Return the (x, y) coordinate for the center point of the cell that contains the specified text.  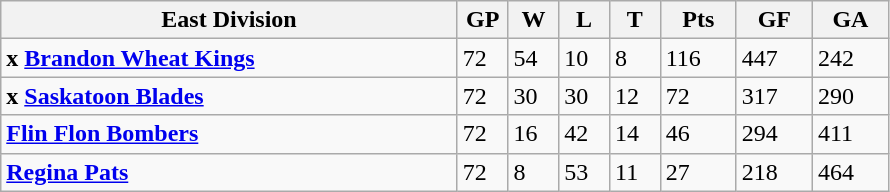
x Saskatoon Blades (230, 96)
W (534, 20)
53 (584, 172)
16 (534, 134)
10 (584, 58)
42 (584, 134)
GF (774, 20)
46 (698, 134)
116 (698, 58)
GA (850, 20)
447 (774, 58)
x Brandon Wheat Kings (230, 58)
Pts (698, 20)
464 (850, 172)
14 (634, 134)
294 (774, 134)
L (584, 20)
317 (774, 96)
218 (774, 172)
411 (850, 134)
Flin Flon Bombers (230, 134)
East Division (230, 20)
27 (698, 172)
GP (482, 20)
290 (850, 96)
Regina Pats (230, 172)
11 (634, 172)
T (634, 20)
54 (534, 58)
12 (634, 96)
242 (850, 58)
